Extract the [X, Y] coordinate from the center of the cell holding the provided text.  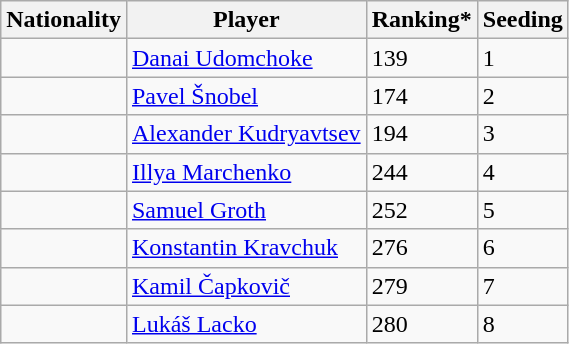
Illya Marchenko [246, 172]
276 [422, 248]
174 [422, 96]
Kamil Čapkovič [246, 286]
1 [522, 58]
194 [422, 134]
8 [522, 324]
Konstantin Kravchuk [246, 248]
4 [522, 172]
280 [422, 324]
Pavel Šnobel [246, 96]
Danai Udomchoke [246, 58]
7 [522, 286]
6 [522, 248]
2 [522, 96]
Lukáš Lacko [246, 324]
Samuel Groth [246, 210]
5 [522, 210]
Ranking* [422, 20]
Player [246, 20]
279 [422, 286]
Alexander Kudryavtsev [246, 134]
139 [422, 58]
3 [522, 134]
252 [422, 210]
244 [422, 172]
Seeding [522, 20]
Nationality [64, 20]
